Return the [x, y] coordinate for the center point of the cell that contains the specified text.  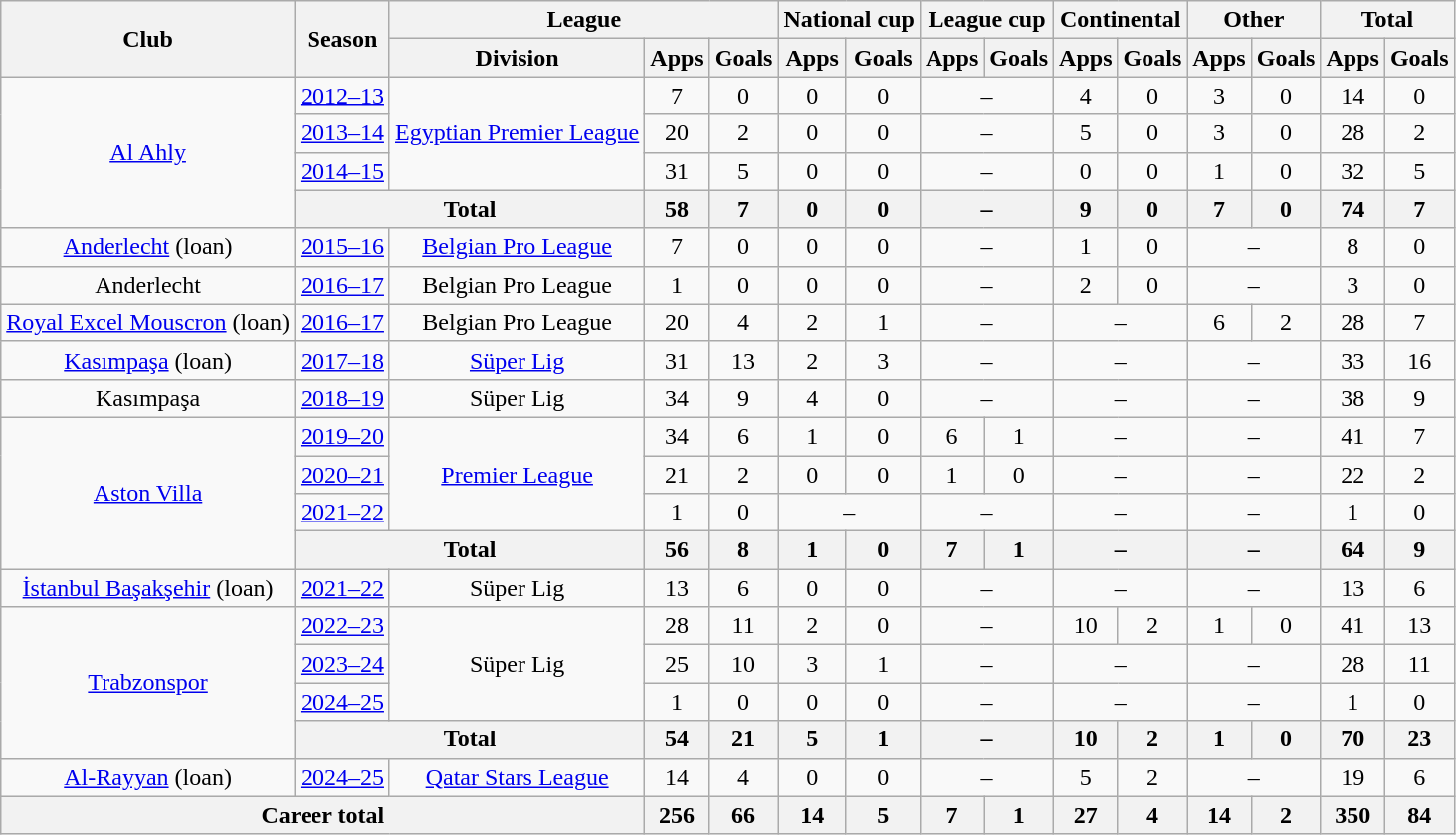
38 [1352, 398]
2012–13 [342, 96]
74 [1352, 209]
2019–20 [342, 436]
32 [1352, 171]
2015–16 [342, 247]
Career total [322, 815]
2013–14 [342, 133]
Qatar Stars League [517, 777]
2017–18 [342, 360]
66 [743, 815]
256 [677, 815]
33 [1352, 360]
64 [1352, 550]
League [583, 20]
Egyptian Premier League [517, 133]
19 [1352, 777]
22 [1352, 475]
84 [1419, 815]
Kasımpaşa (loan) [148, 360]
25 [677, 664]
23 [1419, 739]
56 [677, 550]
Club [148, 39]
Anderlecht [148, 285]
58 [677, 209]
Continental [1121, 20]
Season [342, 39]
2023–24 [342, 664]
70 [1352, 739]
Al-Rayyan (loan) [148, 777]
27 [1086, 815]
Other [1254, 20]
Kasımpaşa [148, 398]
16 [1419, 360]
2014–15 [342, 171]
National cup [849, 20]
Trabzonspor [148, 683]
League cup [986, 20]
54 [677, 739]
Aston Villa [148, 493]
350 [1352, 815]
Anderlecht (loan) [148, 247]
Division [517, 58]
2018–19 [342, 398]
2020–21 [342, 475]
2022–23 [342, 626]
Al Ahly [148, 152]
Royal Excel Mouscron (loan) [148, 322]
İstanbul Başakşehir (loan) [148, 588]
Premier League [517, 474]
